Identify which cell holds the provided text, then report its [X, Y] central coordinate. 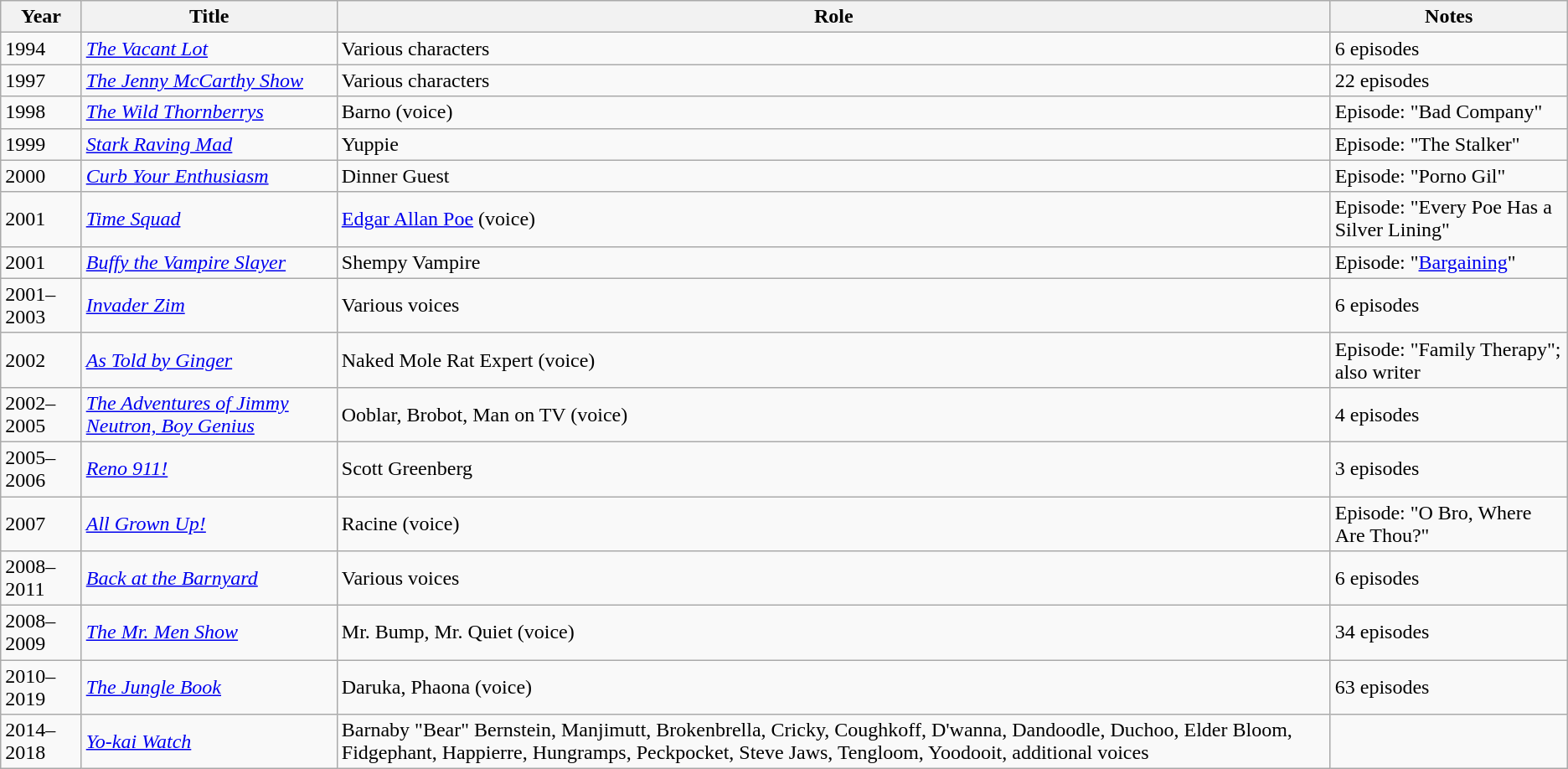
Buffy the Vampire Slayer [209, 262]
Year [41, 17]
2008–2009 [41, 633]
2002–2005 [41, 414]
2007 [41, 523]
The Adventures of Jimmy Neutron, Boy Genius [209, 414]
2008–2011 [41, 578]
1997 [41, 80]
Scott Greenberg [833, 469]
Notes [1449, 17]
The Jenny McCarthy Show [209, 80]
Invader Zim [209, 305]
34 episodes [1449, 633]
Daruka, Phaona (voice) [833, 687]
2010–2019 [41, 687]
2000 [41, 176]
Mr. Bump, Mr. Quiet (voice) [833, 633]
Episode: "Bargaining" [1449, 262]
Yuppie [833, 144]
Time Squad [209, 219]
Shempy Vampire [833, 262]
Racine (voice) [833, 523]
Episode: "Every Poe Has a Silver Lining" [1449, 219]
Barno (voice) [833, 112]
Episode: "Porno Gil" [1449, 176]
The Wild Thornberrys [209, 112]
2002 [41, 360]
Back at the Barnyard [209, 578]
Title [209, 17]
Episode: "Family Therapy"; also writer [1449, 360]
22 episodes [1449, 80]
The Vacant Lot [209, 49]
4 episodes [1449, 414]
Yo-kai Watch [209, 742]
Curb Your Enthusiasm [209, 176]
1998 [41, 112]
Edgar Allan Poe (voice) [833, 219]
The Mr. Men Show [209, 633]
3 episodes [1449, 469]
Episode: "The Stalker" [1449, 144]
2005–2006 [41, 469]
63 episodes [1449, 687]
Episode: "Bad Company" [1449, 112]
Naked Mole Rat Expert (voice) [833, 360]
The Jungle Book [209, 687]
2001–2003 [41, 305]
All Grown Up! [209, 523]
Stark Raving Mad [209, 144]
Ooblar, Brobot, Man on TV (voice) [833, 414]
2014–2018 [41, 742]
1999 [41, 144]
Role [833, 17]
Episode: "O Bro, Where Are Thou?" [1449, 523]
Dinner Guest [833, 176]
1994 [41, 49]
Reno 911! [209, 469]
As Told by Ginger [209, 360]
